Detect which cell encompasses the target text, then output its [x, y] center coordinate. 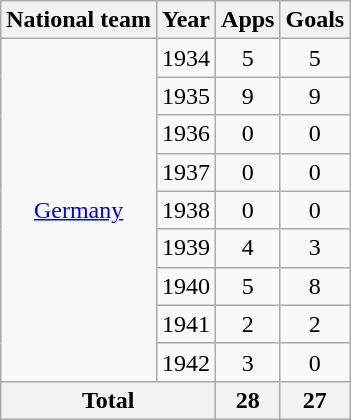
National team [79, 20]
Germany [79, 210]
4 [248, 248]
1937 [186, 172]
1934 [186, 58]
1940 [186, 286]
27 [315, 400]
1938 [186, 210]
Year [186, 20]
Total [108, 400]
1935 [186, 96]
1939 [186, 248]
8 [315, 286]
1942 [186, 362]
Goals [315, 20]
Apps [248, 20]
28 [248, 400]
1941 [186, 324]
1936 [186, 134]
